Detect which cell encompasses the target text, then output its [x, y] center coordinate. 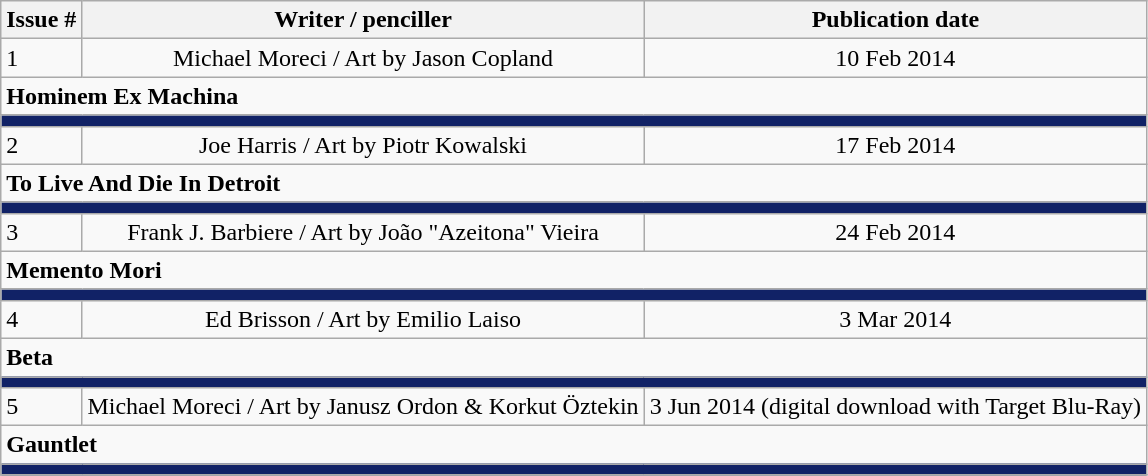
Joe Harris / Art by Piotr Kowalski [363, 145]
3 [42, 232]
2 [42, 145]
Hominem Ex Machina [574, 96]
3 Jun 2014 (digital download with Target Blu-Ray) [895, 407]
Frank J. Barbiere / Art by João "Azeitona" Vieira [363, 232]
24 Feb 2014 [895, 232]
1 [42, 58]
To Live And Die In Detroit [574, 183]
Issue # [42, 20]
Writer / penciller [363, 20]
Michael Moreci / Art by Janusz Ordon & Korkut Öztekin [363, 407]
4 [42, 319]
Memento Mori [574, 270]
Publication date [895, 20]
17 Feb 2014 [895, 145]
3 Mar 2014 [895, 319]
10 Feb 2014 [895, 58]
Gauntlet [574, 445]
Michael Moreci / Art by Jason Copland [363, 58]
5 [42, 407]
Beta [574, 357]
Ed Brisson / Art by Emilio Laiso [363, 319]
